For the text-containing cell, return its midpoint in (X, Y) coordinate format. 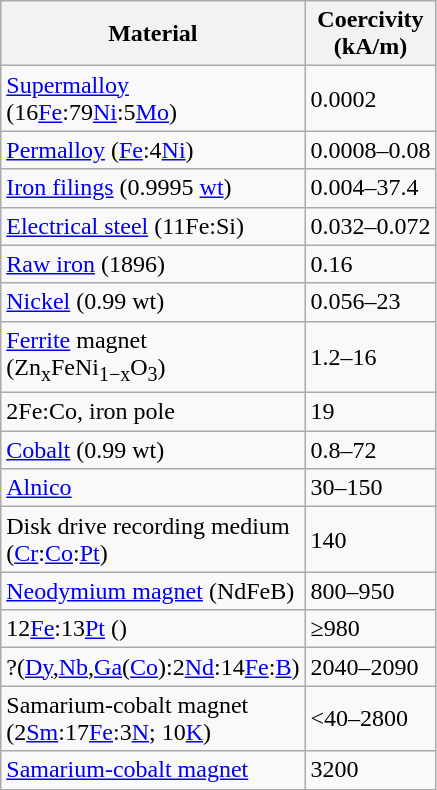
0.032–0.072 (370, 226)
Electrical steel (11Fe:Si) (153, 226)
12Fe:13Pt () (153, 629)
2Fe:Co, iron pole (153, 412)
19 (370, 412)
Samarium-cobalt magnet (153, 770)
0.8–72 (370, 450)
0.004–37.4 (370, 188)
Cobalt (0.99 wt) (153, 450)
Nickel (0.99 wt) (153, 302)
30–150 (370, 488)
0.056–23 (370, 302)
<40–2800 (370, 718)
≥980 (370, 629)
Material (153, 34)
3200 (370, 770)
0.0008–0.08 (370, 150)
Coercivity(kA/m) (370, 34)
800–950 (370, 591)
?(Dy,Nb,Ga(Co):2Nd:14Fe:B) (153, 667)
Raw iron (1896) (153, 264)
Neodymium magnet (NdFeB) (153, 591)
Permalloy (Fe:4Ni) (153, 150)
0.16 (370, 264)
Supermalloy(16Fe:79Ni:5Mo) (153, 98)
0.0002 (370, 98)
Alnico (153, 488)
1.2–16 (370, 356)
2040–2090 (370, 667)
Ferrite magnet(ZnxFeNi1−xO3) (153, 356)
140 (370, 540)
Iron filings (0.9995 wt) (153, 188)
Samarium-cobalt magnet (2Sm:17Fe:3N; 10K) (153, 718)
Disk drive recording medium (Cr:Co:Pt) (153, 540)
